Return (x, y) of the center of cell containing provided text 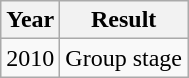
Result (124, 20)
Group stage (124, 58)
Year (30, 20)
2010 (30, 58)
